Provide the (X, Y) coordinate of the cell's center where the given text is located.  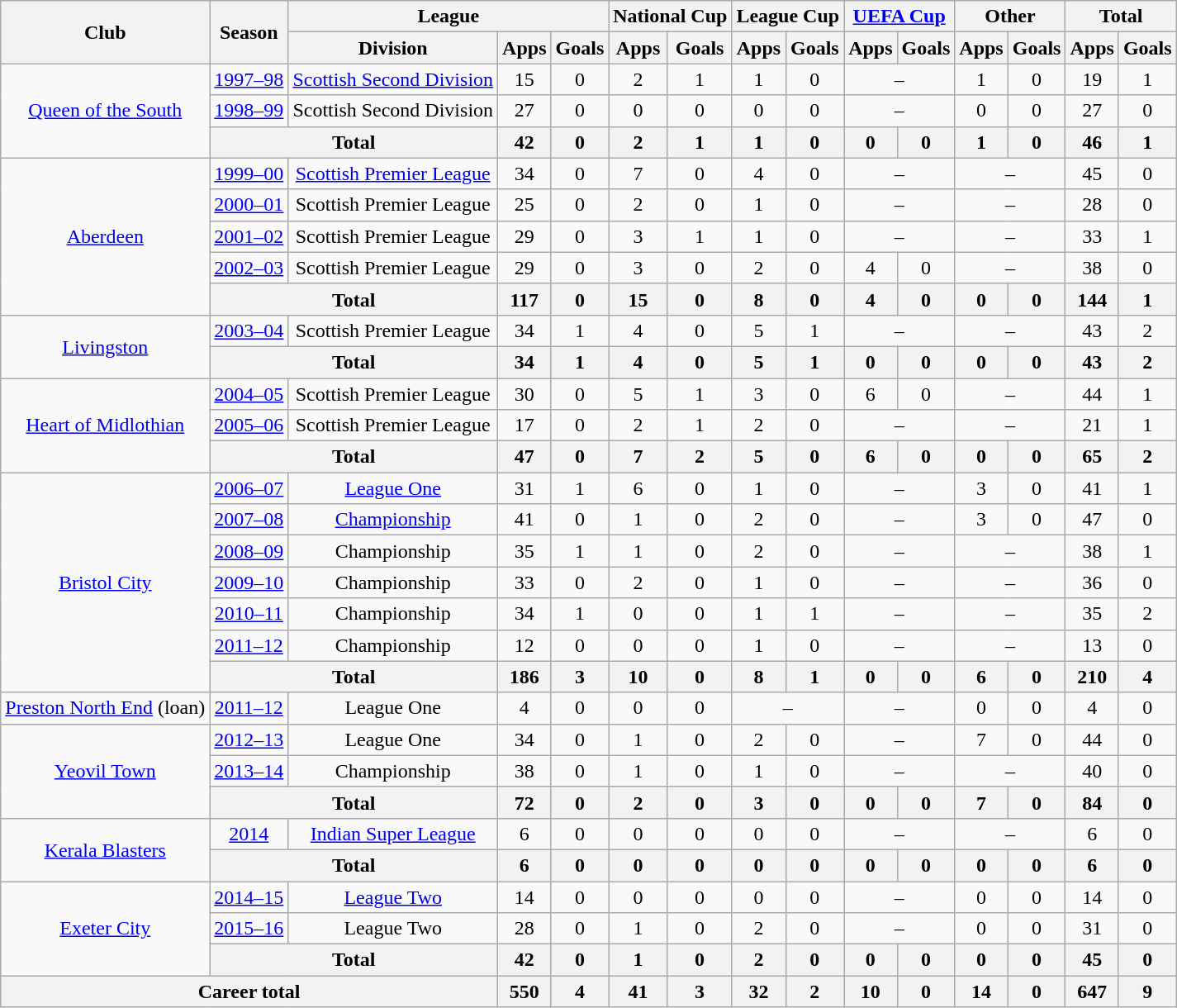
2012–13 (249, 739)
550 (524, 991)
30 (524, 394)
2005–06 (249, 426)
Queen of the South (106, 111)
UEFA Cup (899, 17)
Kerala Blasters (106, 849)
2007–08 (249, 520)
Career total (249, 991)
2003–04 (249, 330)
36 (1092, 582)
32 (758, 991)
Livingston (106, 346)
2004–05 (249, 394)
19 (1092, 79)
17 (524, 426)
1998–99 (249, 111)
1997–98 (249, 79)
Division (393, 48)
Bristol City (106, 582)
League Cup (788, 17)
647 (1092, 991)
League (448, 17)
2010–11 (249, 614)
12 (524, 645)
2015–16 (249, 929)
2013–14 (249, 771)
186 (524, 677)
Heart of Midlothian (106, 426)
72 (524, 802)
21 (1092, 426)
2014 (249, 834)
2001–02 (249, 236)
Exeter City (106, 928)
Aberdeen (106, 236)
Season (249, 32)
40 (1092, 771)
2000–01 (249, 205)
Yeovil Town (106, 771)
25 (524, 205)
2008–09 (249, 551)
Other (1010, 17)
9 (1147, 991)
2006–07 (249, 488)
2002–03 (249, 268)
117 (524, 299)
46 (1092, 142)
Club (106, 32)
2009–10 (249, 582)
1999–00 (249, 174)
National Cup (671, 17)
144 (1092, 299)
84 (1092, 802)
Preston North End (loan) (106, 708)
210 (1092, 677)
2014–15 (249, 896)
65 (1092, 457)
Indian Super League (393, 834)
13 (1092, 645)
